Output the (X, Y) coordinate of the center of the cell containing the given text.  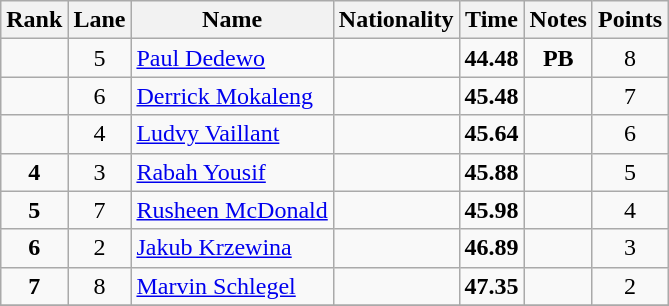
Nationality (396, 20)
Derrick Mokaleng (232, 96)
44.48 (492, 58)
Lane (100, 20)
Rabah Yousif (232, 172)
Points (630, 20)
PB (558, 58)
Marvin Schlegel (232, 286)
Ludvy Vaillant (232, 134)
46.89 (492, 248)
Name (232, 20)
45.98 (492, 210)
Notes (558, 20)
47.35 (492, 286)
Rusheen McDonald (232, 210)
Paul Dedewo (232, 58)
45.88 (492, 172)
Rank (34, 20)
45.48 (492, 96)
45.64 (492, 134)
Jakub Krzewina (232, 248)
Time (492, 20)
